Find where the given text appears and provide that cell's center as (X, Y) coordinate. 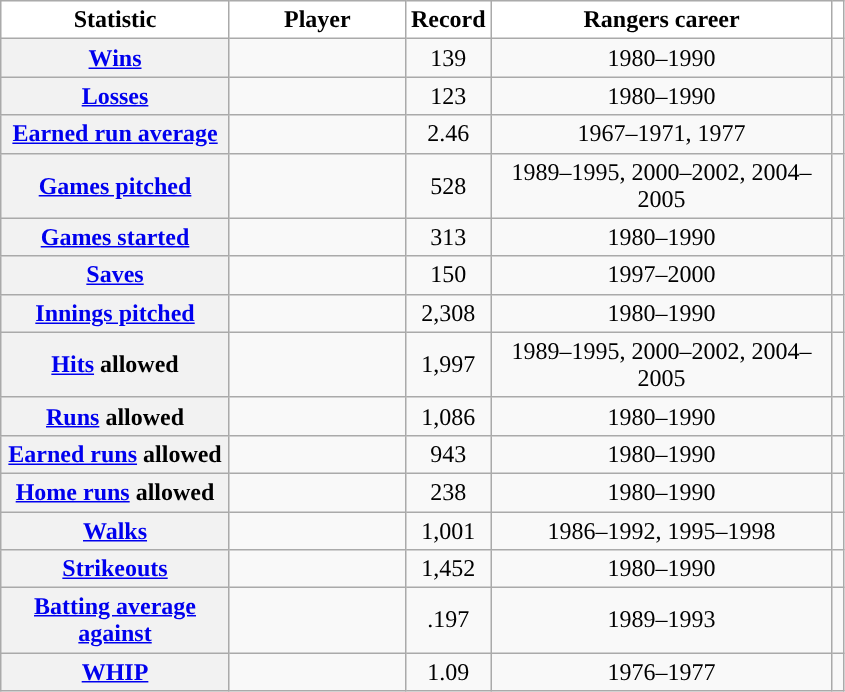
Wins (116, 58)
1986–1992, 1995–1998 (662, 531)
1,001 (448, 531)
Games started (116, 237)
Earned runs allowed (116, 454)
1,452 (448, 569)
Losses (116, 96)
943 (448, 454)
139 (448, 58)
313 (448, 237)
2,308 (448, 313)
150 (448, 275)
1976–1977 (662, 672)
Home runs allowed (116, 492)
1967–1971, 1977 (662, 134)
1,997 (448, 364)
Runs allowed (116, 416)
123 (448, 96)
Hits allowed (116, 364)
Rangers career (662, 20)
Innings pitched (116, 313)
.197 (448, 620)
1,086 (448, 416)
2.46 (448, 134)
Record (448, 20)
Saves (116, 275)
528 (448, 186)
1989–1993 (662, 620)
Statistic (116, 20)
Batting average against (116, 620)
Strikeouts (116, 569)
Walks (116, 531)
WHIP (116, 672)
Games pitched (116, 186)
1997–2000 (662, 275)
1.09 (448, 672)
Player (317, 20)
238 (448, 492)
Earned run average (116, 134)
